From the cell containing the given text, extract its center point as (X, Y) coordinate. 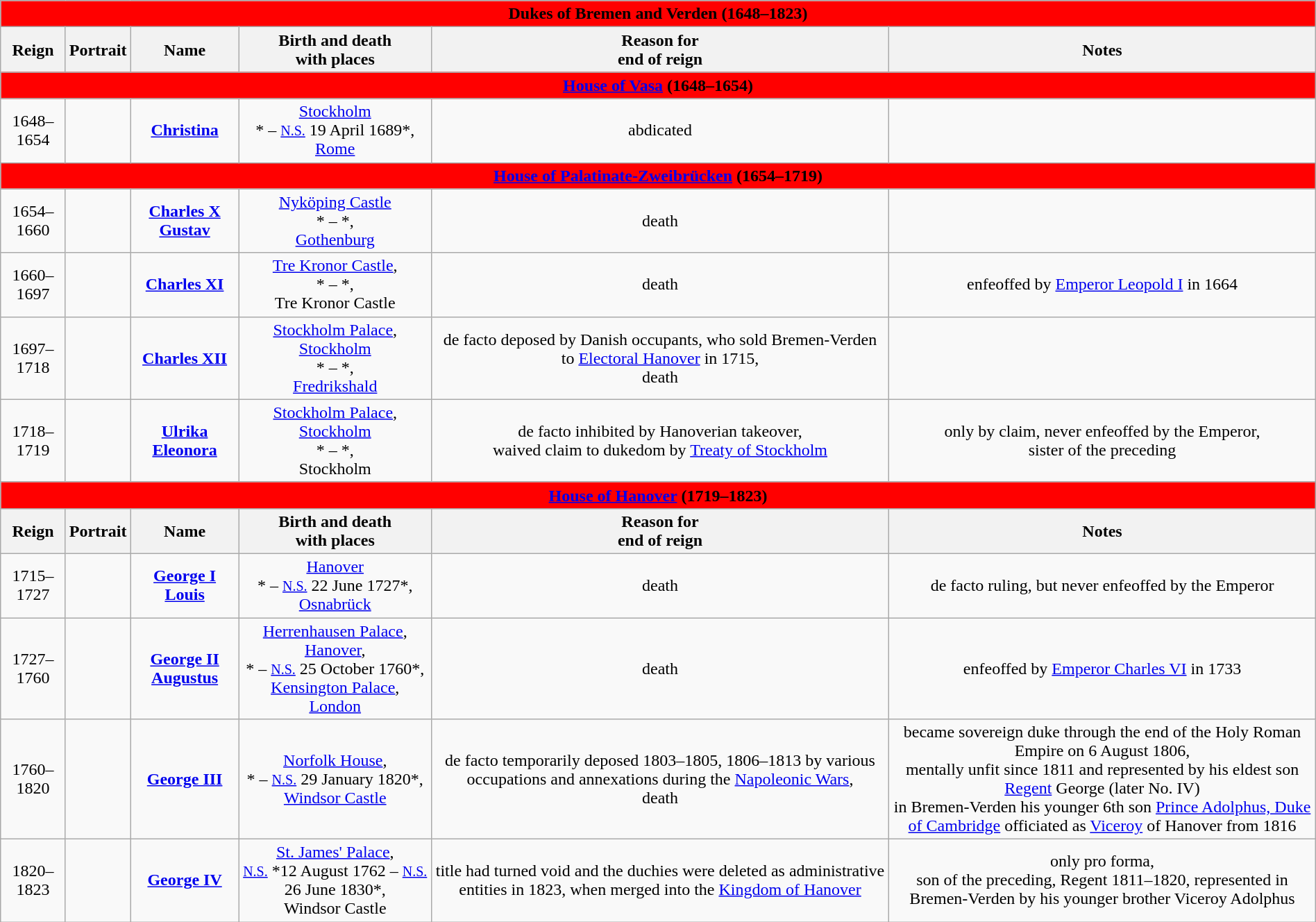
Hanover* – N.S. 22 June 1727*, Osnabrück (335, 585)
1820–1823 (33, 880)
House of Vasa (1648–1654) (658, 85)
1697–1718 (33, 358)
House of Palatinate-Zweibrücken (1654–1719) (658, 176)
Ulrika Eleonora (185, 440)
de facto ruling, but never enfeoffed by the Emperor (1102, 585)
1654–1660 (33, 221)
de facto inhibited by Hanoverian takeover, waived claim to dukedom by Treaty of Stockholm (660, 440)
Stockholm Palace, Stockholm* – *, Fredrikshald (335, 358)
de facto temporarily deposed 1803–1805, 1806–1813 by various occupations and annexations during the Napoleonic Wars, death (660, 779)
1648–1654 (33, 131)
Herrenhausen Palace, Hanover, * – N.S. 25 October 1760*, Kensington Palace, London (335, 669)
1718–1719 (33, 440)
1727–1760 (33, 669)
St. James' Palace, N.S. *12 August 1762 – N.S. 26 June 1830*, Windsor Castle (335, 880)
title had turned void and the duchies were deleted as administrative entities in 1823, when merged into the Kingdom of Hanover (660, 880)
only pro forma, son of the preceding, Regent 1811–1820, represented in Bremen-Verden by his younger brother Viceroy Adolphus (1102, 880)
1760–1820 (33, 779)
Charles XII (185, 358)
Nyköping Castle* – *, Gothenburg (335, 221)
Christina (185, 131)
abdicated (660, 131)
1660–1697 (33, 285)
1715–1727 (33, 585)
George IV (185, 880)
Charles XI (185, 285)
George I Louis (185, 585)
Tre Kronor Castle, * – *, Tre Kronor Castle (335, 285)
Dukes of Bremen and Verden (1648–1823) (658, 14)
George III (185, 779)
George II Augustus (185, 669)
only by claim, never enfeoffed by the Emperor, sister of the preceding (1102, 440)
enfeoffed by Emperor Charles VI in 1733 (1102, 669)
de facto deposed by Danish occupants, who sold Bremen-Verden to Electoral Hanover in 1715, death (660, 358)
Stockholm Palace, Stockholm* – *, Stockholm (335, 440)
Stockholm* – N.S. 19 April 1689*, Rome (335, 131)
enfeoffed by Emperor Leopold I in 1664 (1102, 285)
House of Hanover (1719–1823) (658, 495)
Norfolk House, * – N.S. 29 January 1820*, Windsor Castle (335, 779)
Charles X Gustav (185, 221)
